Pinpoint the cell where the given text exists, returning its (x, y) midpoint coordinate. 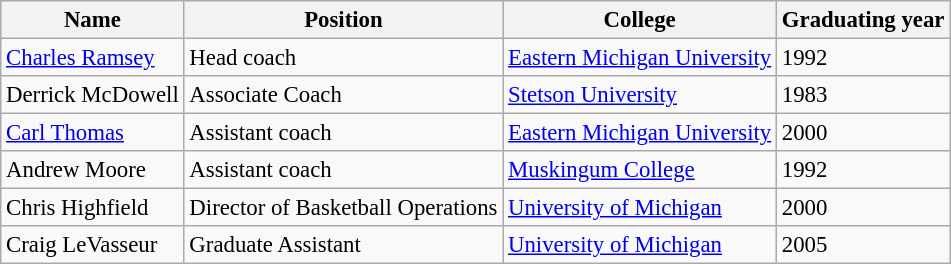
Director of Basketball Operations (344, 208)
Craig LeVasseur (92, 245)
Charles Ramsey (92, 58)
Andrew Moore (92, 170)
Muskingum College (640, 170)
Graduating year (864, 20)
Graduate Assistant (344, 245)
Name (92, 20)
Head coach (344, 58)
2005 (864, 245)
Stetson University (640, 95)
1983 (864, 95)
Carl Thomas (92, 133)
Associate Coach (344, 95)
Chris Highfield (92, 208)
College (640, 20)
Derrick McDowell (92, 95)
Position (344, 20)
